Pinpoint the cell where the given text exists, returning its (X, Y) midpoint coordinate. 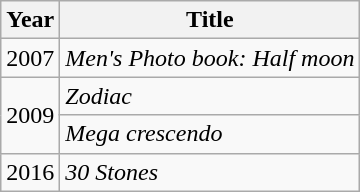
2007 (30, 58)
Title (210, 20)
Men's Photo book: Half moon (210, 58)
2009 (30, 115)
2016 (30, 172)
Zodiac (210, 96)
Year (30, 20)
Mega crescendo (210, 134)
30 Stones (210, 172)
